Return the (x, y) coordinate for the center point of the cell that contains the specified text.  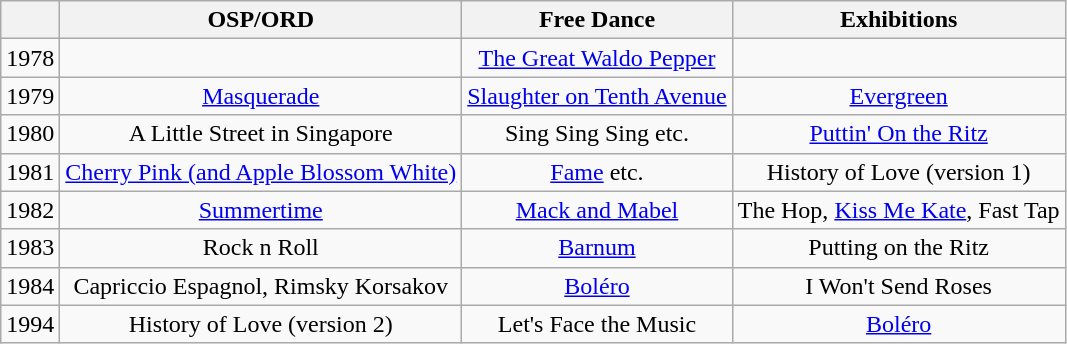
Summertime (261, 210)
1979 (30, 96)
The Hop, Kiss Me Kate, Fast Tap (898, 210)
1981 (30, 172)
1984 (30, 286)
Fame etc. (597, 172)
I Won't Send Roses (898, 286)
The Great Waldo Pepper (597, 58)
1994 (30, 324)
Exhibitions (898, 20)
Rock n Roll (261, 248)
OSP/ORD (261, 20)
1983 (30, 248)
Let's Face the Music (597, 324)
Capriccio Espagnol, Rimsky Korsakov (261, 286)
Evergreen (898, 96)
1982 (30, 210)
History of Love (version 1) (898, 172)
History of Love (version 2) (261, 324)
Barnum (597, 248)
Mack and Mabel (597, 210)
Masquerade (261, 96)
A Little Street in Singapore (261, 134)
Sing Sing Sing etc. (597, 134)
Cherry Pink (and Apple Blossom White) (261, 172)
Slaughter on Tenth Avenue (597, 96)
1978 (30, 58)
Puttin' On the Ritz (898, 134)
Free Dance (597, 20)
Putting on the Ritz (898, 248)
1980 (30, 134)
